Extract the [x, y] coordinate from the center of the cell holding the provided text.  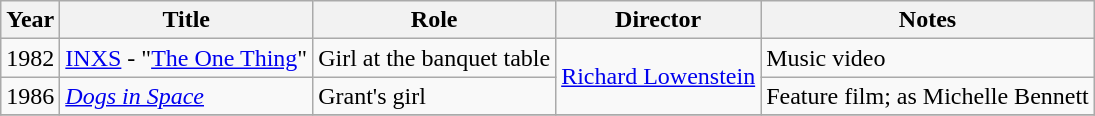
Grant's girl [434, 96]
Role [434, 20]
1986 [30, 96]
Notes [928, 20]
Director [658, 20]
Girl at the banquet table [434, 58]
INXS - "The One Thing" [186, 58]
1982 [30, 58]
Year [30, 20]
Feature film; as Michelle Bennett [928, 96]
Music video [928, 58]
Title [186, 20]
Dogs in Space [186, 96]
Richard Lowenstein [658, 77]
